Determine the (x, y) coordinate at the center of the cell enclosing the given text.  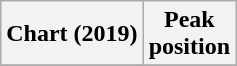
Chart (2019) (72, 34)
Peakposition (189, 34)
